Output the (X, Y) coordinate of the center of the cell containing the given text.  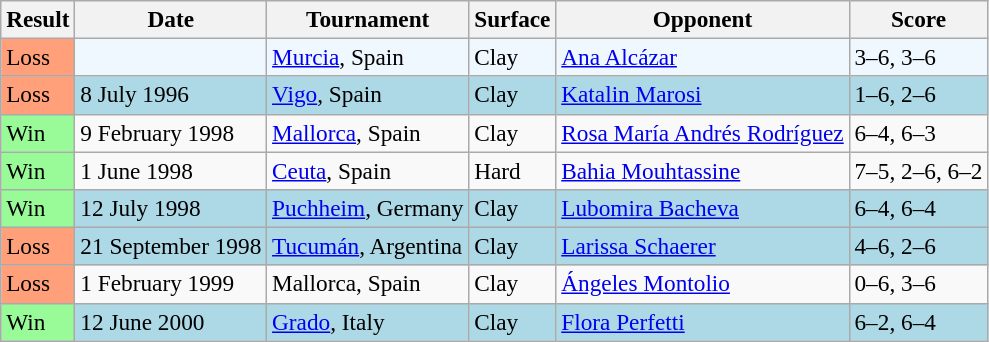
21 September 1998 (171, 246)
Flora Perfetti (702, 322)
Tournament (368, 19)
Rosa María Andrés Rodríguez (702, 133)
1–6, 2–6 (918, 95)
Tucumán, Argentina (368, 246)
4–6, 2–6 (918, 246)
1 February 1999 (171, 284)
Grado, Italy (368, 322)
8 July 1996 (171, 95)
Katalin Marosi (702, 95)
Date (171, 19)
0–6, 3–6 (918, 284)
Larissa Schaerer (702, 246)
Puchheim, Germany (368, 208)
1 June 1998 (171, 170)
Ceuta, Spain (368, 170)
12 June 2000 (171, 322)
6–4, 6–3 (918, 133)
Result (38, 19)
Ángeles Montolio (702, 284)
Bahia Mouhtassine (702, 170)
Surface (512, 19)
12 July 1998 (171, 208)
Score (918, 19)
Vigo, Spain (368, 95)
3–6, 3–6 (918, 57)
Murcia, Spain (368, 57)
Hard (512, 170)
7–5, 2–6, 6–2 (918, 170)
Lubomira Bacheva (702, 208)
6–2, 6–4 (918, 322)
6–4, 6–4 (918, 208)
Ana Alcázar (702, 57)
9 February 1998 (171, 133)
Opponent (702, 19)
